Find where the given text appears and provide that cell's center as (X, Y) coordinate. 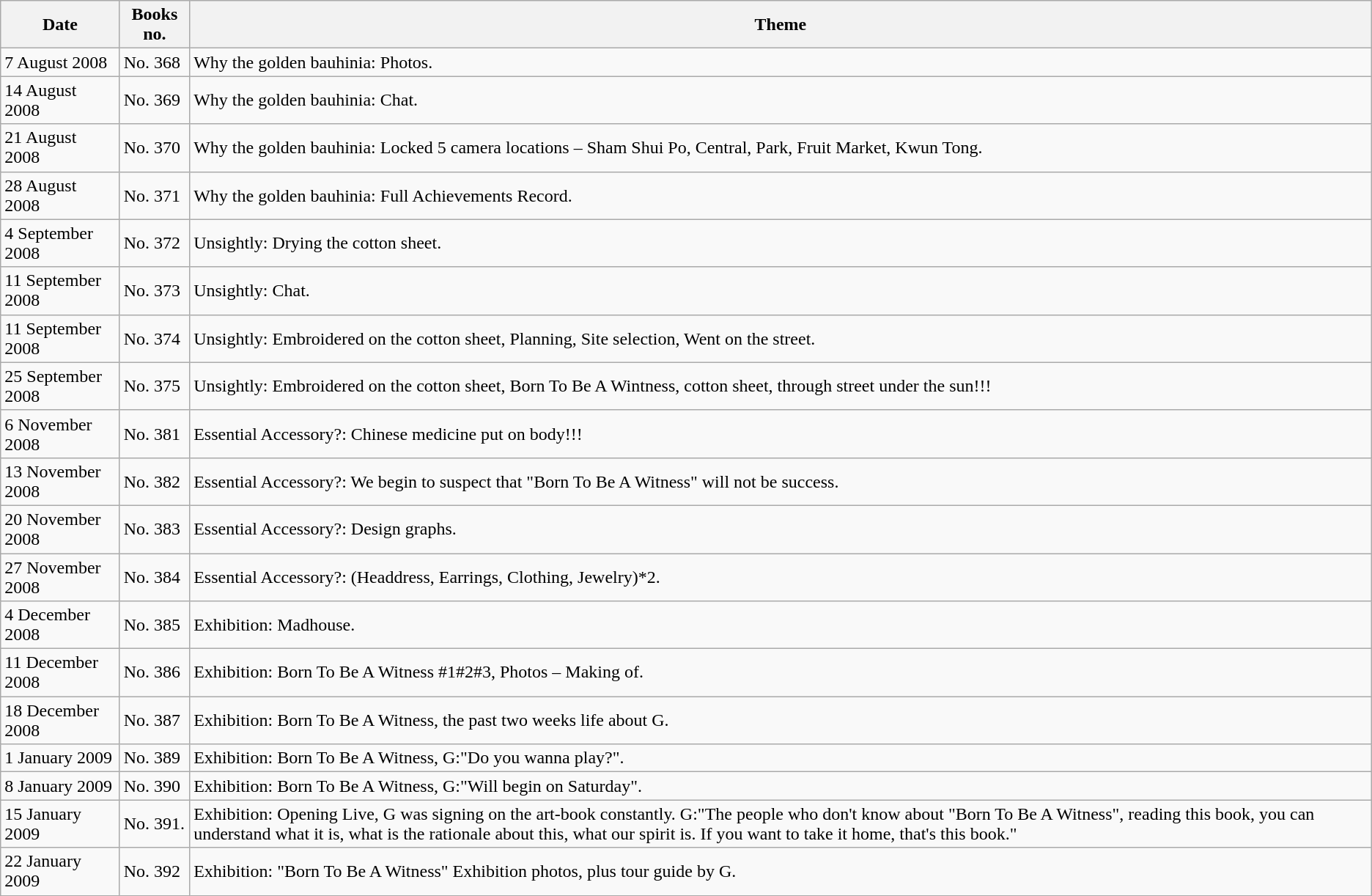
No. 369 (154, 100)
15 January 2009 (60, 824)
No. 392 (154, 871)
27 November 2008 (60, 576)
4 September 2008 (60, 243)
No. 386 (154, 673)
No. 382 (154, 481)
Essential Accessory?: (Headdress, Earrings, Clothing, Jewelry)*2. (781, 576)
Books no. (154, 25)
Essential Accessory?: We begin to suspect that "Born To Be A Witness" will not be success. (781, 481)
Essential Accessory?: Design graphs. (781, 529)
Why the golden bauhinia: Full Achievements Record. (781, 195)
13 November 2008 (60, 481)
No. 370 (154, 148)
8 January 2009 (60, 786)
Exhibition: "Born To Be A Witness" Exhibition photos, plus tour guide by G. (781, 871)
Unsightly: Embroidered on the cotton sheet, Planning, Site selection, Went on the street. (781, 339)
No. 385 (154, 625)
No. 384 (154, 576)
28 August 2008 (60, 195)
No. 374 (154, 339)
22 January 2009 (60, 871)
No. 387 (154, 720)
Why the golden bauhinia: Photos. (781, 62)
No. 372 (154, 243)
Why the golden bauhinia: Chat. (781, 100)
No. 389 (154, 758)
20 November 2008 (60, 529)
6 November 2008 (60, 434)
21 August 2008 (60, 148)
Exhibition: Madhouse. (781, 625)
11 December 2008 (60, 673)
Unsightly: Embroidered on the cotton sheet, Born To Be A Wintness, cotton sheet, through street under the sun!!! (781, 386)
Unsightly: Chat. (781, 290)
No. 368 (154, 62)
No. 373 (154, 290)
No. 375 (154, 386)
No. 391. (154, 824)
Exhibition: Born To Be A Witness, the past two weeks life about G. (781, 720)
Exhibition: Born To Be A Witness, G:"Do you wanna play?". (781, 758)
18 December 2008 (60, 720)
Exhibition: Born To Be A Witness, G:"Will begin on Saturday". (781, 786)
25 September 2008 (60, 386)
No. 371 (154, 195)
No. 383 (154, 529)
Date (60, 25)
1 January 2009 (60, 758)
Unsightly: Drying the cotton sheet. (781, 243)
No. 390 (154, 786)
Essential Accessory?: Chinese medicine put on body!!! (781, 434)
Why the golden bauhinia: Locked 5 camera locations – Sham Shui Po, Central, Park, Fruit Market, Kwun Tong. (781, 148)
Theme (781, 25)
4 December 2008 (60, 625)
7 August 2008 (60, 62)
Exhibition: Born To Be A Witness #1#2#3, Photos – Making of. (781, 673)
No. 381 (154, 434)
14 August 2008 (60, 100)
